Detect which cell encompasses the target text, then output its (x, y) center coordinate. 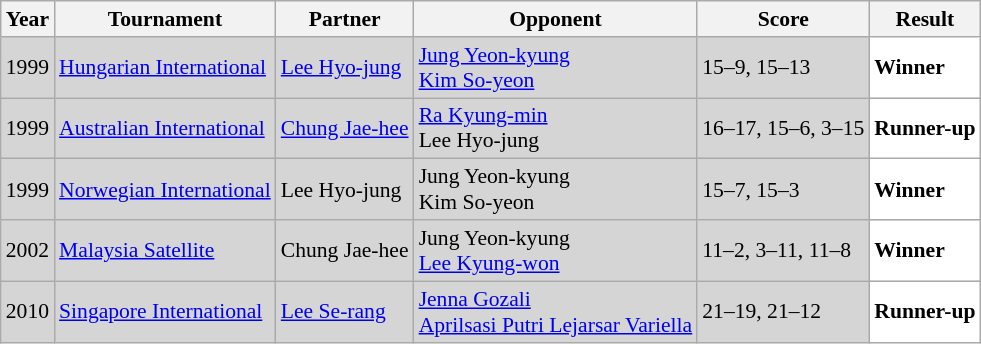
Score (783, 19)
Jenna Gozali Aprilsasi Putri Lejarsar Variella (556, 312)
Norwegian International (165, 190)
Malaysia Satellite (165, 250)
Lee Se-rang (345, 312)
2010 (28, 312)
Ra Kyung-min Lee Hyo-jung (556, 128)
2002 (28, 250)
16–17, 15–6, 3–15 (783, 128)
Singapore International (165, 312)
21–19, 21–12 (783, 312)
Tournament (165, 19)
Hungarian International (165, 68)
15–7, 15–3 (783, 190)
11–2, 3–11, 11–8 (783, 250)
Result (924, 19)
Jung Yeon-kyung Lee Kyung-won (556, 250)
Australian International (165, 128)
Partner (345, 19)
Opponent (556, 19)
15–9, 15–13 (783, 68)
Year (28, 19)
